Return [x, y] of the center of cell containing provided text 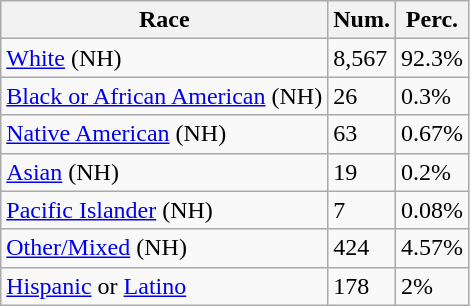
Other/Mixed (NH) [164, 248]
Race [164, 20]
424 [362, 248]
White (NH) [164, 58]
Perc. [432, 20]
92.3% [432, 58]
178 [362, 286]
Pacific Islander (NH) [164, 210]
63 [362, 134]
0.2% [432, 172]
Num. [362, 20]
8,567 [362, 58]
Native American (NH) [164, 134]
2% [432, 286]
19 [362, 172]
26 [362, 96]
0.67% [432, 134]
0.3% [432, 96]
Hispanic or Latino [164, 286]
Asian (NH) [164, 172]
4.57% [432, 248]
Black or African American (NH) [164, 96]
0.08% [432, 210]
7 [362, 210]
